Output the (X, Y) coordinate of the center of the cell containing the given text.  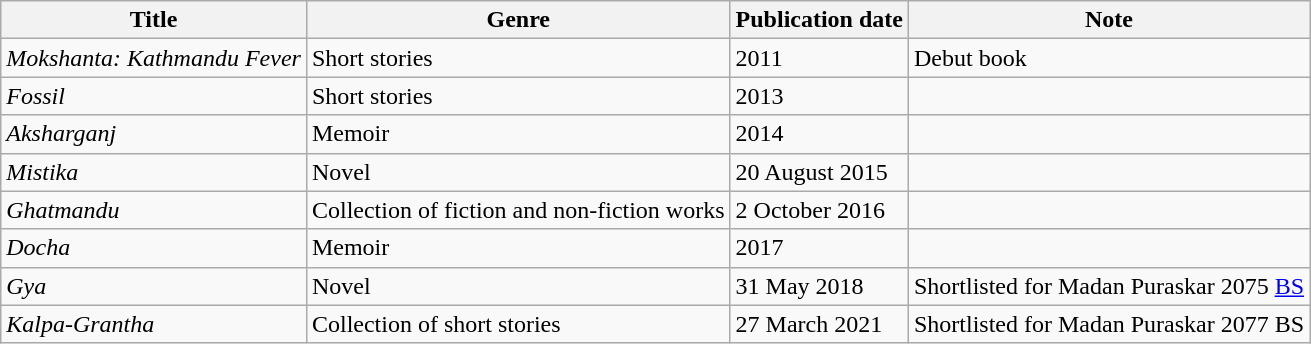
2014 (819, 134)
Gya (154, 286)
Genre (518, 20)
2 October 2016 (819, 210)
Aksharganj (154, 134)
Mokshanta: Kathmandu Fever (154, 58)
20 August 2015 (819, 172)
2011 (819, 58)
Collection of fiction and non-fiction works (518, 210)
Publication date (819, 20)
Note (1108, 20)
Ghatmandu (154, 210)
Fossil (154, 96)
Title (154, 20)
Collection of short stories (518, 324)
Shortlisted for Madan Puraskar 2077 BS (1108, 324)
2017 (819, 248)
Debut book (1108, 58)
Docha (154, 248)
27 March 2021 (819, 324)
Kalpa-Grantha (154, 324)
31 May 2018 (819, 286)
Mistika (154, 172)
2013 (819, 96)
Shortlisted for Madan Puraskar 2075 BS (1108, 286)
